Detect which cell encompasses the target text, then output its [x, y] center coordinate. 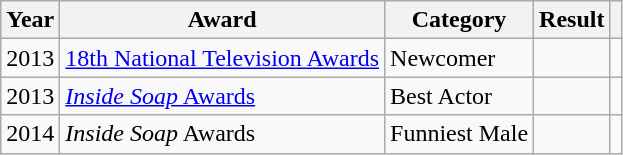
Newcomer [460, 58]
2014 [30, 134]
Award [222, 20]
Funniest Male [460, 134]
Year [30, 20]
Category [460, 20]
Result [572, 20]
18th National Television Awards [222, 58]
Best Actor [460, 96]
